Locate the cell with the specified text and output its [X, Y] center coordinate. 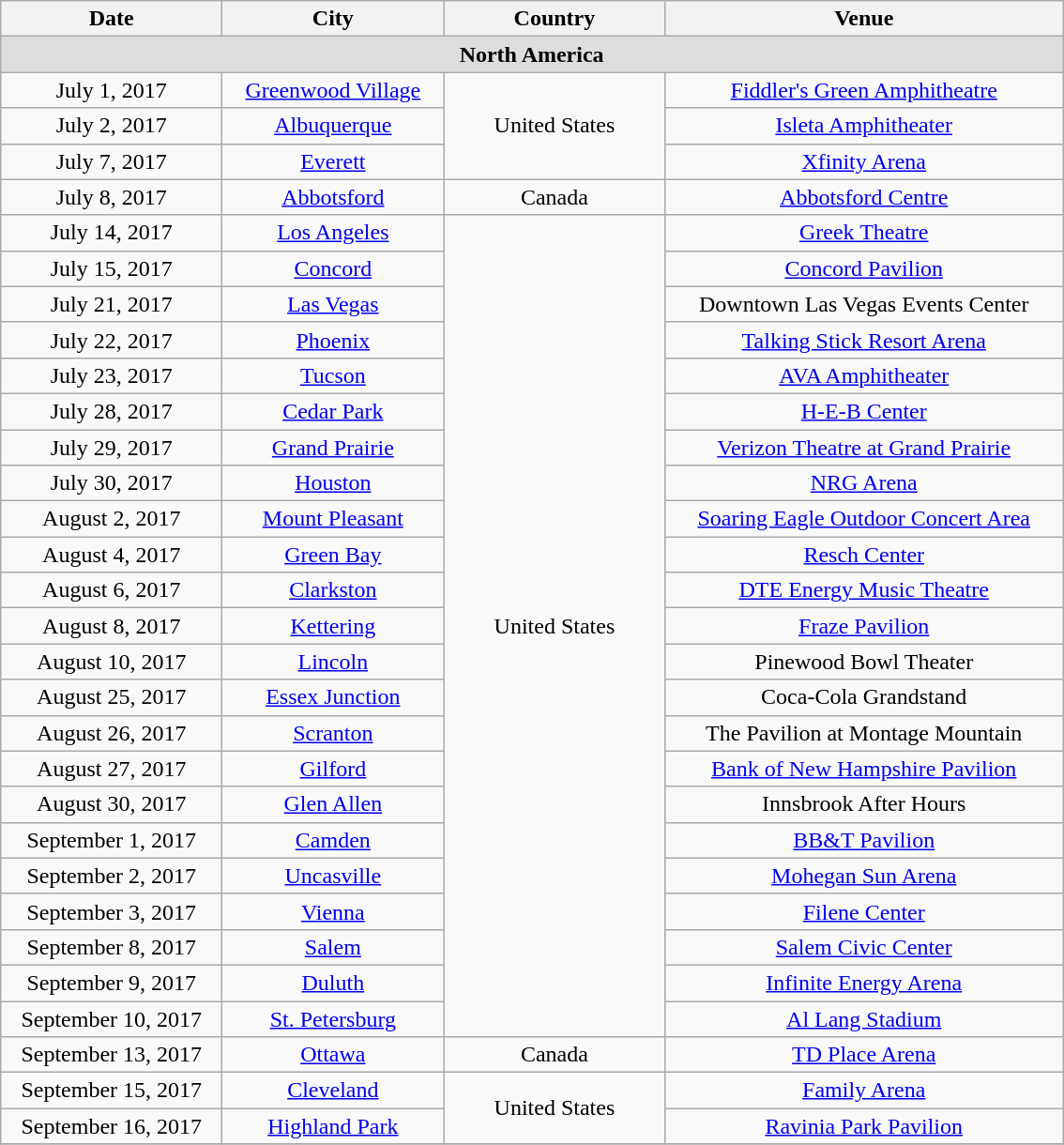
Fraze Pavilion [864, 626]
Resch Center [864, 555]
St. Petersburg [333, 1018]
July 7, 2017 [112, 161]
Filene Center [864, 911]
Soaring Eagle Outdoor Concert Area [864, 519]
August 6, 2017 [112, 590]
August 26, 2017 [112, 733]
Las Vegas [333, 304]
September 16, 2017 [112, 1126]
July 8, 2017 [112, 197]
Talking Stick Resort Arena [864, 340]
Bank of New Hampshire Pavilion [864, 769]
Everett [333, 161]
July 22, 2017 [112, 340]
Clarkston [333, 590]
AVA Amphitheater [864, 375]
Al Lang Stadium [864, 1018]
Concord [333, 268]
Green Bay [333, 555]
Phoenix [333, 340]
August 27, 2017 [112, 769]
TD Place Arena [864, 1055]
Downtown Las Vegas Events Center [864, 304]
September 1, 2017 [112, 840]
Lincoln [333, 662]
Kettering [333, 626]
Los Angeles [333, 233]
Verizon Theatre at Grand Prairie [864, 448]
August 10, 2017 [112, 662]
Camden [333, 840]
Infinite Energy Arena [864, 983]
North America [532, 54]
DTE Energy Music Theatre [864, 590]
Xfinity Arena [864, 161]
September 3, 2017 [112, 911]
Pinewood Bowl Theater [864, 662]
July 2, 2017 [112, 126]
July 14, 2017 [112, 233]
Cleveland [333, 1091]
July 1, 2017 [112, 90]
City [333, 19]
Ottawa [333, 1055]
Houston [333, 483]
July 15, 2017 [112, 268]
Concord Pavilion [864, 268]
Country [555, 19]
Mohegan Sun Arena [864, 876]
H-E-B Center [864, 411]
NRG Arena [864, 483]
Duluth [333, 983]
July 29, 2017 [112, 448]
BB&T Pavilion [864, 840]
September 8, 2017 [112, 947]
Gilford [333, 769]
Greenwood Village [333, 90]
August 2, 2017 [112, 519]
Grand Prairie [333, 448]
Highland Park [333, 1126]
Abbotsford Centre [864, 197]
Salem Civic Center [864, 947]
Greek Theatre [864, 233]
Date [112, 19]
July 23, 2017 [112, 375]
Venue [864, 19]
July 30, 2017 [112, 483]
August 30, 2017 [112, 804]
August 8, 2017 [112, 626]
August 25, 2017 [112, 697]
Fiddler's Green Amphitheatre [864, 90]
Vienna [333, 911]
September 9, 2017 [112, 983]
Innsbrook After Hours [864, 804]
Salem [333, 947]
The Pavilion at Montage Mountain [864, 733]
Family Arena [864, 1091]
July 21, 2017 [112, 304]
July 28, 2017 [112, 411]
Mount Pleasant [333, 519]
September 13, 2017 [112, 1055]
Uncasville [333, 876]
Ravinia Park Pavilion [864, 1126]
Tucson [333, 375]
September 2, 2017 [112, 876]
September 10, 2017 [112, 1018]
Cedar Park [333, 411]
August 4, 2017 [112, 555]
Albuquerque [333, 126]
Glen Allen [333, 804]
Coca-Cola Grandstand [864, 697]
Abbotsford [333, 197]
Scranton [333, 733]
Isleta Amphitheater [864, 126]
Essex Junction [333, 697]
September 15, 2017 [112, 1091]
